Return [x, y] of the center of cell containing provided text 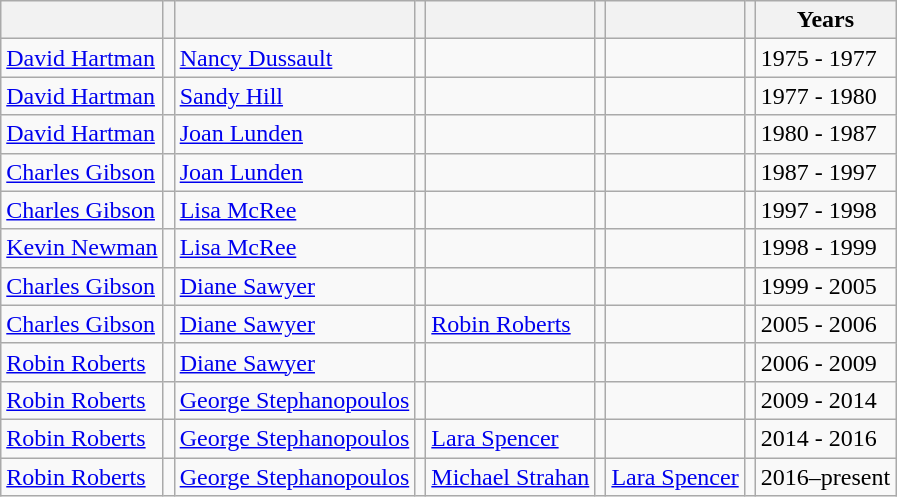
Sandy Hill [294, 96]
2014 - 2016 [825, 438]
Kevin Newman [82, 248]
Years [825, 20]
1980 - 1987 [825, 134]
1997 - 1998 [825, 210]
1987 - 1997 [825, 172]
Nancy Dussault [294, 58]
2016–present [825, 477]
1977 - 1980 [825, 96]
2005 - 2006 [825, 324]
Michael Strahan [510, 477]
1975 - 1977 [825, 58]
2006 - 2009 [825, 362]
2009 - 2014 [825, 400]
1999 - 2005 [825, 286]
1998 - 1999 [825, 248]
